Detect which cell encompasses the target text, then output its [x, y] center coordinate. 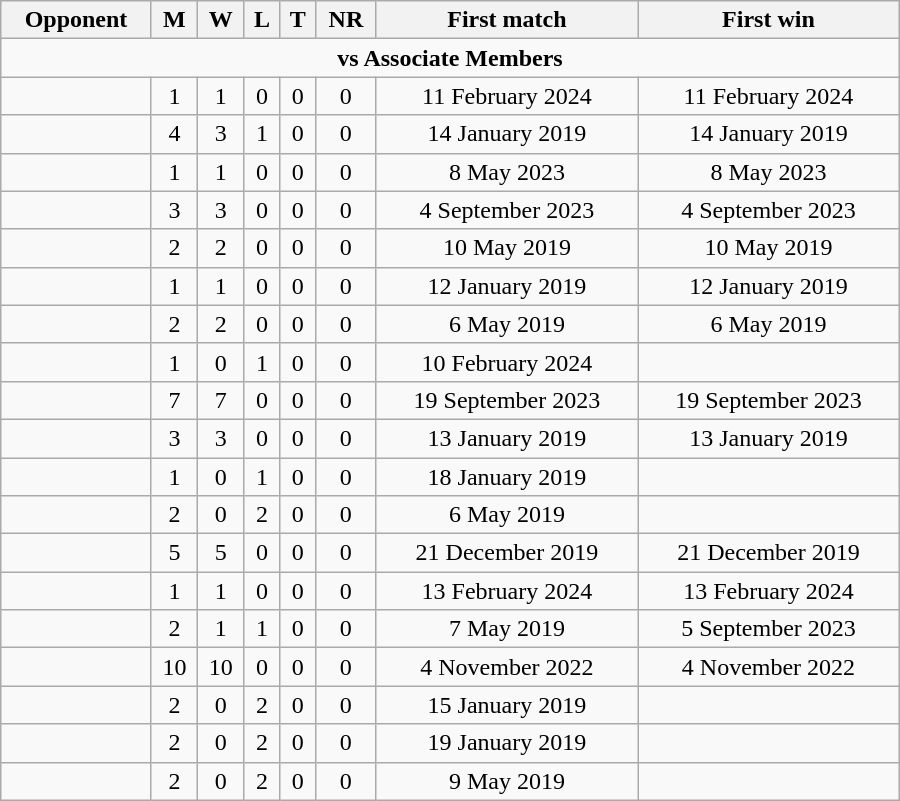
18 January 2019 [507, 477]
10 February 2024 [507, 362]
15 January 2019 [507, 705]
4 [174, 134]
T [298, 20]
NR [346, 20]
L [262, 20]
7 May 2019 [507, 629]
M [174, 20]
First win [769, 20]
vs Associate Members [450, 58]
19 January 2019 [507, 743]
5 September 2023 [769, 629]
First match [507, 20]
9 May 2019 [507, 781]
Opponent [76, 20]
W [221, 20]
